Scan for the cell matching the given text and deliver its [X, Y] coordinate at center. 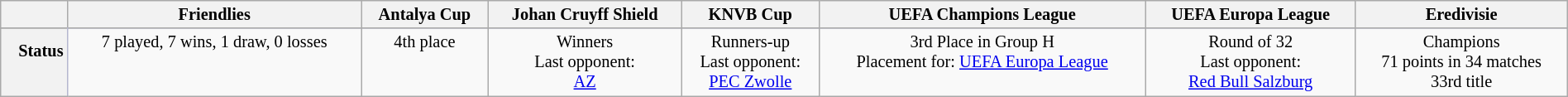
Runners-upLast opponent: PEC Zwolle [751, 62]
7 played, 7 wins, 1 draw, 0 losses [214, 62]
Champions71 points in 34 matches33rd title [1461, 62]
UEFA Champions League [982, 14]
WinnersLast opponent: AZ [586, 62]
Round of 32Last opponent:Red Bull Salzburg [1250, 62]
Friendlies [214, 14]
UEFA Europa League [1250, 14]
3rd Place in Group HPlacement for: UEFA Europa League [982, 62]
Johan Cruyff Shield [586, 14]
Eredivisie [1461, 14]
KNVB Cup [751, 14]
4th place [425, 62]
Status [35, 62]
Antalya Cup [425, 14]
